Detect which cell encompasses the target text, then output its (X, Y) center coordinate. 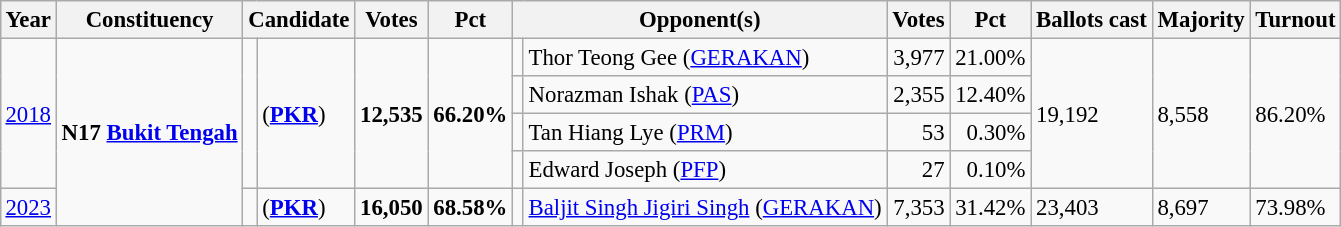
12,535 (392, 113)
2023 (28, 208)
Baljit Singh Jigiri Singh (GERAKAN) (705, 208)
19,192 (1092, 113)
Candidate (299, 20)
8,558 (1201, 113)
Thor Teong Gee (GERAKAN) (705, 57)
Year (28, 20)
66.20% (470, 113)
86.20% (1296, 113)
0.30% (990, 133)
12.40% (990, 95)
Majority (1201, 20)
16,050 (392, 208)
Ballots cast (1092, 20)
Constituency (150, 20)
73.98% (1296, 208)
8,697 (1201, 208)
Tan Hiang Lye (PRM) (705, 133)
21.00% (990, 57)
Opponent(s) (700, 20)
27 (918, 170)
N17 Bukit Tengah (150, 132)
53 (918, 133)
Norazman Ishak (PAS) (705, 95)
2,355 (918, 95)
Edward Joseph (PFP) (705, 170)
Turnout (1296, 20)
68.58% (470, 208)
31.42% (990, 208)
2018 (28, 113)
0.10% (990, 170)
3,977 (918, 57)
7,353 (918, 208)
23,403 (1092, 208)
